From the cell containing the given text, extract its center point as (X, Y) coordinate. 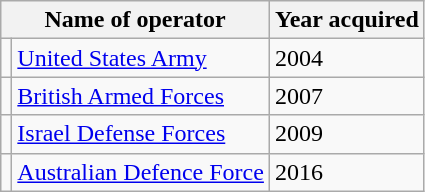
United States Army (141, 58)
2004 (346, 58)
Name of operator (136, 20)
2016 (346, 172)
Australian Defence Force (141, 172)
British Armed Forces (141, 96)
2007 (346, 96)
2009 (346, 134)
Year acquired (346, 20)
Israel Defense Forces (141, 134)
